Output the (X, Y) coordinate of the center of the cell containing the given text.  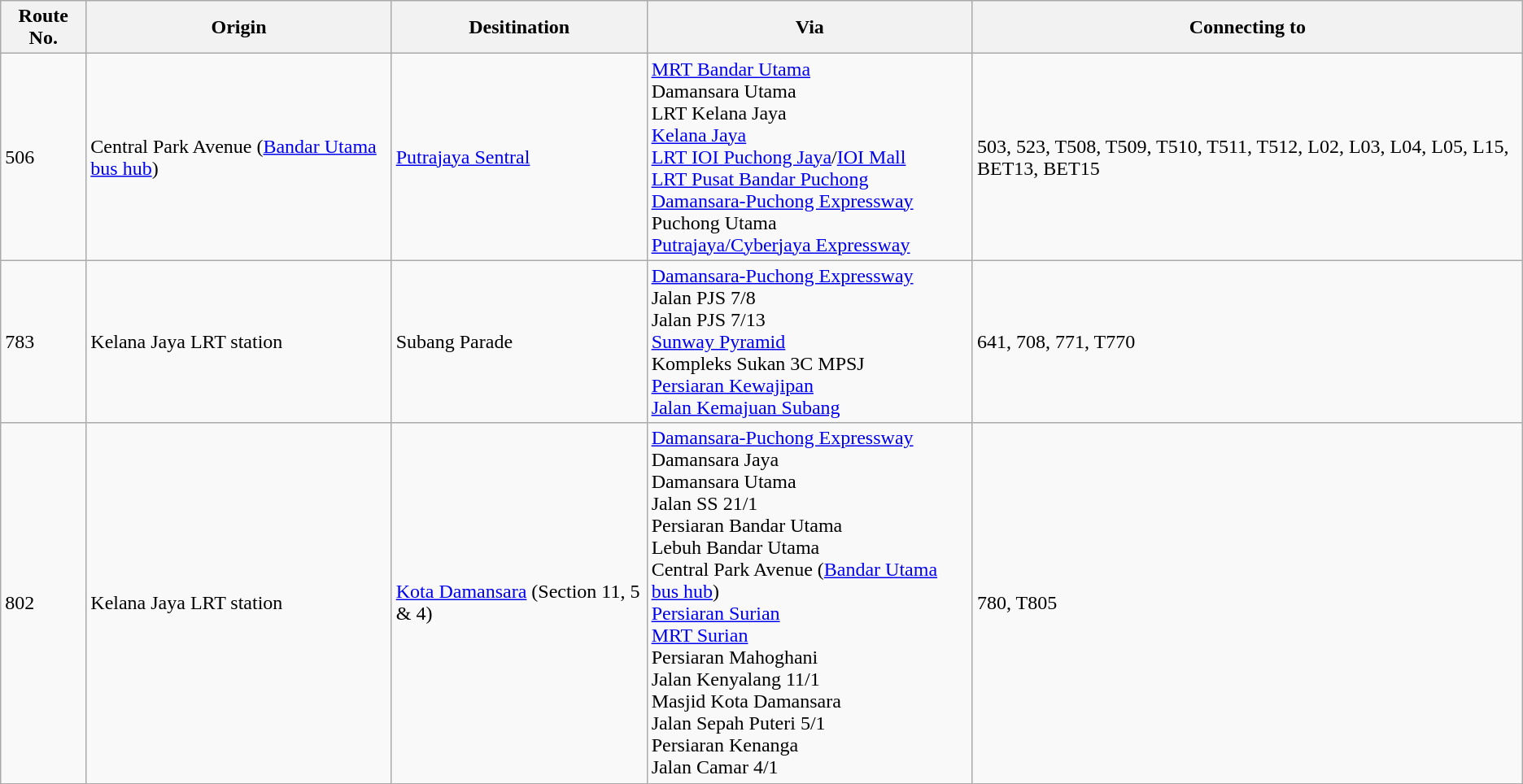
Central Park Avenue (Bandar Utama bus hub) (239, 157)
780, T805 (1247, 603)
Origin (239, 28)
Desitination (519, 28)
Subang Parade (519, 342)
641, 708, 771, T770 (1247, 342)
506 (44, 157)
Damansara-Puchong Expressway Jalan PJS 7/8 Jalan PJS 7/13 Sunway Pyramid Kompleks Sukan 3C MPSJ Persiaran Kewajipan Jalan Kemajuan Subang (810, 342)
Kota Damansara (Section 11, 5 & 4) (519, 603)
783 (44, 342)
Via (810, 28)
802 (44, 603)
Putrajaya Sentral (519, 157)
Route No. (44, 28)
Connecting to (1247, 28)
503, 523, T508, T509, T510, T511, T512, L02, L03, L04, L05, L15, BET13, BET15 (1247, 157)
